Provide the [X, Y] coordinate of the cell's center where the given text is located.  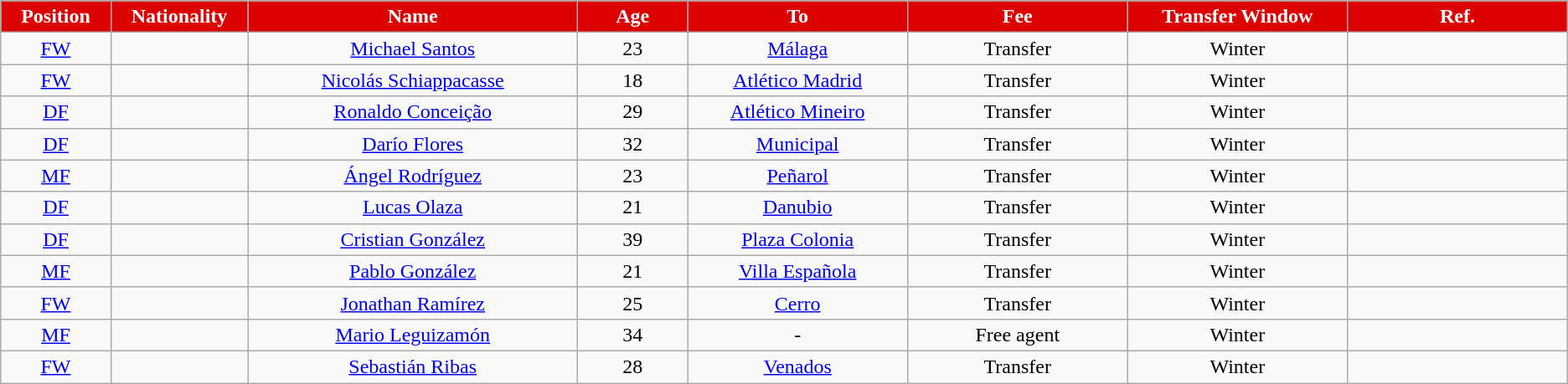
Atlético Madrid [797, 80]
Lucas Olaza [413, 207]
Darío Flores [413, 144]
34 [633, 335]
Mario Leguizamón [413, 335]
- [797, 335]
Ref. [1457, 17]
Danubio [797, 207]
39 [633, 239]
Free agent [1017, 335]
Jonathan Ramírez [413, 303]
Transfer Window [1238, 17]
Plaza Colonia [797, 239]
Peñarol [797, 176]
Cerro [797, 303]
Cristian González [413, 239]
Position [56, 17]
32 [633, 144]
Ángel Rodríguez [413, 176]
Pablo González [413, 271]
Fee [1017, 17]
Málaga [797, 49]
28 [633, 366]
Name [413, 17]
Villa Española [797, 271]
Nationality [179, 17]
To [797, 17]
Sebastián Ribas [413, 366]
Atlético Mineiro [797, 112]
Age [633, 17]
18 [633, 80]
Ronaldo Conceição [413, 112]
Nicolás Schiappacasse [413, 80]
Michael Santos [413, 49]
29 [633, 112]
25 [633, 303]
Venados [797, 366]
Municipal [797, 144]
